Search for the cell housing the specified text and yield its (X, Y) center coordinate. 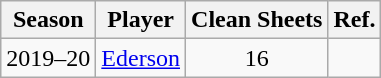
Clean Sheets (257, 20)
Player (141, 20)
Ederson (141, 58)
Season (48, 20)
Ref. (354, 20)
16 (257, 58)
2019–20 (48, 58)
